Capture the cell that displays the provided text and extract its (X, Y) central coordinate. 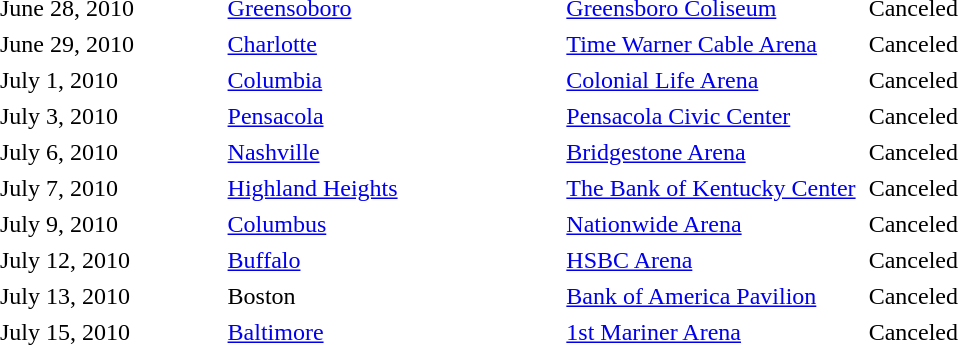
Boston (393, 296)
Charlotte (393, 44)
Nashville (393, 152)
Pensacola Civic Center (712, 116)
Pensacola (393, 116)
Highland Heights (393, 188)
Colonial Life Arena (712, 80)
Nationwide Arena (712, 224)
Time Warner Cable Arena (712, 44)
HSBC Arena (712, 260)
The Bank of Kentucky Center (712, 188)
Columbia (393, 80)
Buffalo (393, 260)
Bridgestone Arena (712, 152)
Columbus (393, 224)
Bank of America Pavilion (712, 296)
